For the text-containing cell, return its midpoint in (X, Y) coordinate format. 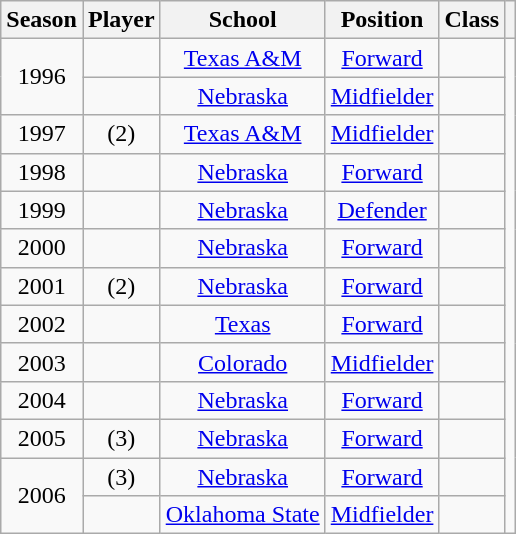
Colorado (242, 362)
School (242, 20)
2006 (42, 496)
2003 (42, 362)
2005 (42, 438)
1997 (42, 134)
Defender (382, 210)
1998 (42, 172)
1999 (42, 210)
2004 (42, 400)
2000 (42, 248)
Oklahoma State (242, 515)
2001 (42, 286)
Texas (242, 324)
Class (472, 20)
1996 (42, 77)
Season (42, 20)
2002 (42, 324)
Position (382, 20)
Player (121, 20)
